Extract the [X, Y] coordinate from the center of the cell holding the provided text.  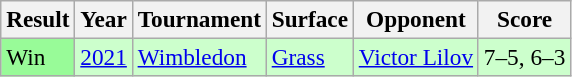
Score [524, 19]
Surface [310, 19]
Grass [310, 57]
Wimbledon [199, 57]
Result [38, 19]
Tournament [199, 19]
7–5, 6–3 [524, 57]
Opponent [416, 19]
Win [38, 57]
2021 [104, 57]
Year [104, 19]
Victor Lilov [416, 57]
